Detect which cell encompasses the target text, then output its (X, Y) center coordinate. 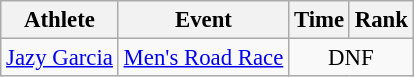
Athlete (60, 20)
Men's Road Race (203, 58)
Time (320, 20)
Rank (381, 20)
Event (203, 20)
DNF (352, 58)
Jazy Garcia (60, 58)
